For the text-containing cell, return its midpoint in [X, Y] coordinate format. 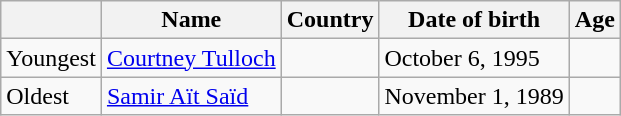
Samir Aït Saïd [191, 96]
November 1, 1989 [474, 96]
October 6, 1995 [474, 58]
Country [330, 20]
Date of birth [474, 20]
Age [594, 20]
Oldest [52, 96]
Name [191, 20]
Youngest [52, 58]
Courtney Tulloch [191, 58]
